Output the [x, y] coordinate of the center of the cell containing the given text.  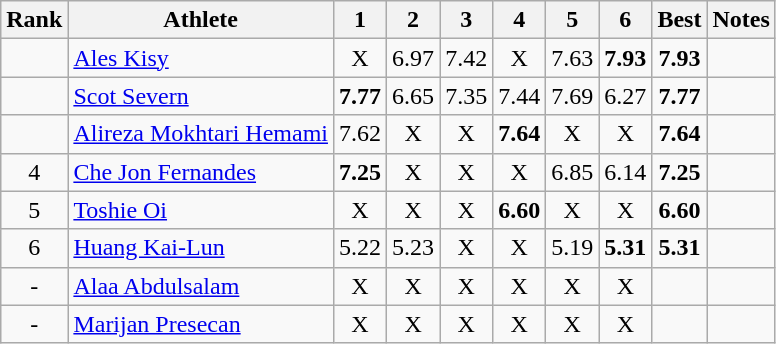
6.85 [572, 172]
Athlete [201, 20]
5.19 [572, 248]
2 [414, 20]
7.63 [572, 58]
6.65 [414, 96]
6.97 [414, 58]
Best [680, 20]
3 [466, 20]
Toshie Oi [201, 210]
Che Jon Fernandes [201, 172]
6.27 [626, 96]
6.14 [626, 172]
Huang Kai-Lun [201, 248]
Ales Kisy [201, 58]
7.35 [466, 96]
Alireza Mokhtari Hemami [201, 134]
Rank [34, 20]
5.22 [360, 248]
Notes [741, 20]
Marijan Presecan [201, 324]
7.42 [466, 58]
1 [360, 20]
Scot Severn [201, 96]
7.62 [360, 134]
5.23 [414, 248]
7.69 [572, 96]
7.44 [520, 96]
Alaa Abdulsalam [201, 286]
